From the cell containing the given text, extract its center point as [X, Y] coordinate. 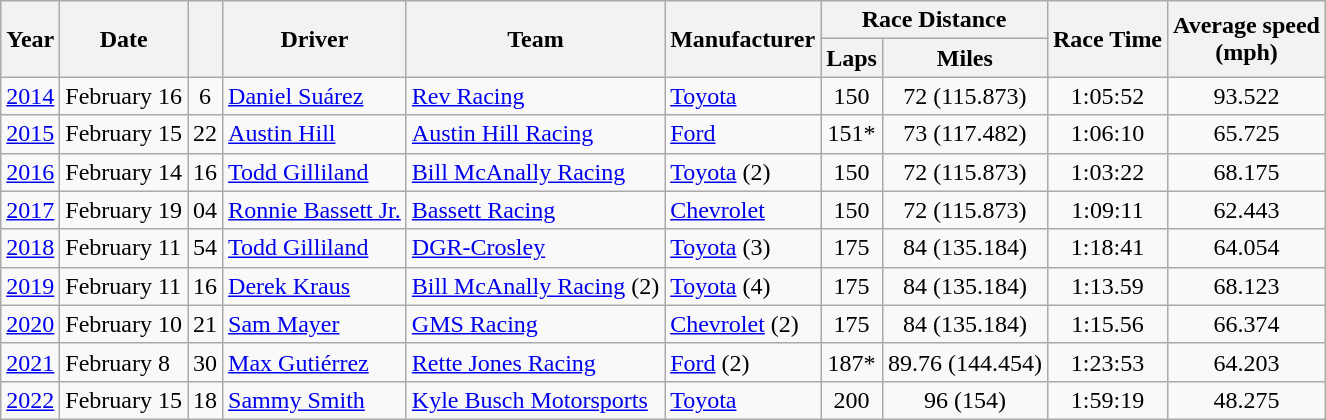
48.275 [1247, 400]
66.374 [1247, 324]
Austin Hill Racing [535, 134]
1:09:11 [1107, 210]
Laps [852, 58]
Chevrolet (2) [743, 324]
22 [206, 134]
Toyota (2) [743, 172]
1:59:19 [1107, 400]
1:18:41 [1107, 248]
1:03:22 [1107, 172]
Toyota (3) [743, 248]
2019 [30, 286]
Team [535, 39]
Sammy Smith [315, 400]
Year [30, 39]
04 [206, 210]
18 [206, 400]
64.054 [1247, 248]
Bill McAnally Racing [535, 172]
30 [206, 362]
Bill McAnally Racing (2) [535, 286]
73 (117.482) [964, 134]
1:13.59 [1107, 286]
68.175 [1247, 172]
Austin Hill [315, 134]
Average speed(mph) [1247, 39]
6 [206, 96]
February 14 [124, 172]
Daniel Suárez [315, 96]
Ford (2) [743, 362]
Chevrolet [743, 210]
2016 [30, 172]
2015 [30, 134]
21 [206, 324]
Ronnie Bassett Jr. [315, 210]
Kyle Busch Motorsports [535, 400]
February 19 [124, 210]
1:15.56 [1107, 324]
1:06:10 [1107, 134]
1:23:53 [1107, 362]
65.725 [1247, 134]
Ford [743, 134]
2017 [30, 210]
Sam Mayer [315, 324]
68.123 [1247, 286]
187* [852, 362]
64.203 [1247, 362]
Race Time [1107, 39]
93.522 [1247, 96]
February 16 [124, 96]
2014 [30, 96]
DGR-Crosley [535, 248]
February 10 [124, 324]
200 [852, 400]
Date [124, 39]
Race Distance [934, 20]
Driver [315, 39]
54 [206, 248]
2020 [30, 324]
Toyota (4) [743, 286]
Miles [964, 58]
89.76 (144.454) [964, 362]
Bassett Racing [535, 210]
Max Gutiérrez [315, 362]
Derek Kraus [315, 286]
151* [852, 134]
2021 [30, 362]
February 8 [124, 362]
Manufacturer [743, 39]
2022 [30, 400]
96 (154) [964, 400]
Rev Racing [535, 96]
2018 [30, 248]
GMS Racing [535, 324]
1:05:52 [1107, 96]
Rette Jones Racing [535, 362]
62.443 [1247, 210]
